Provide the (x, y) coordinate of the cell's center where the given text is located.  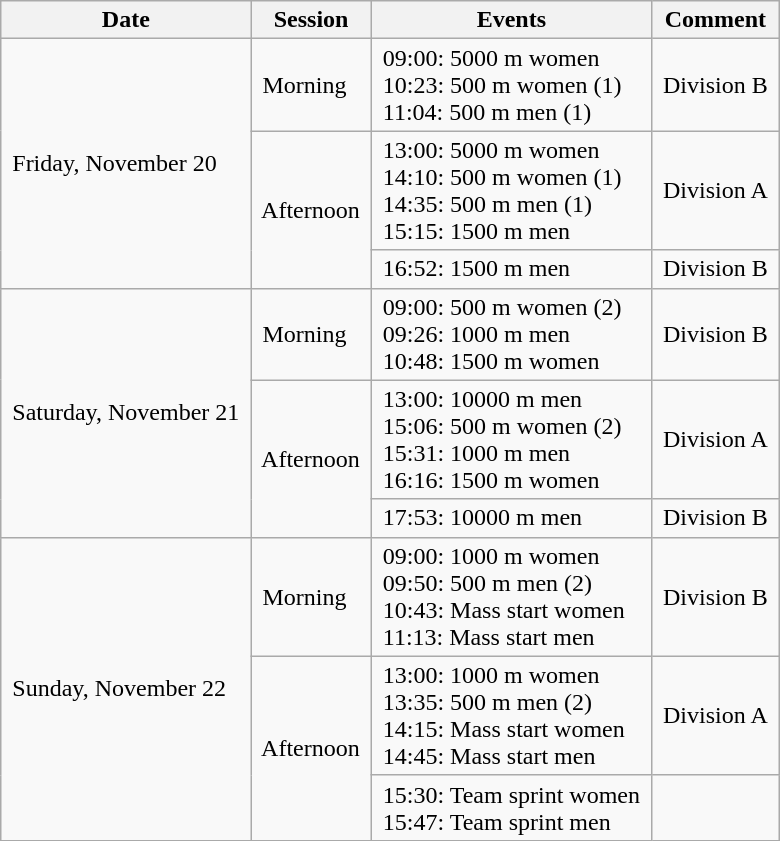
09:00: 1000 m women 09:50: 500 m men (2) 10:43: Mass start women 11:13: Mass start men (511, 596)
Saturday, November 21 (126, 412)
09:00: 500 m women (2) 09:26: 1000 m men 10:48: 1500 m women (511, 334)
Events (511, 20)
13:00: 10000 m men 15:06: 500 m women (2) 15:31: 1000 m men 16:16: 1500 m women (511, 440)
17:53: 10000 m men (511, 518)
Comment (715, 20)
09:00: 5000 m women 10:23: 500 m women (1) 11:04: 500 m men (1) (511, 85)
16:52: 1500 m men (511, 269)
Friday, November 20 (126, 164)
Sunday, November 22 (126, 688)
13:00: 1000 m women 13:35: 500 m men (2) 14:15: Mass start women 14:45: Mass start men (511, 716)
13:00: 5000 m women 14:10: 500 m women (1) 14:35: 500 m men (1) 15:15: 1500 m men (511, 190)
15:30: Team sprint women 15:47: Team sprint men (511, 808)
Date (126, 20)
Session (311, 20)
